Return the (X, Y) coordinate for the center point of the cell that contains the specified text.  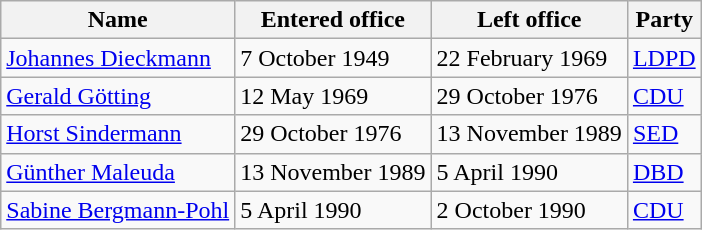
Left office (529, 20)
LDPD (664, 58)
7 October 1949 (333, 58)
Gerald Götting (118, 96)
Johannes Dieckmann (118, 58)
DBD (664, 172)
22 February 1969 (529, 58)
SED (664, 134)
Horst Sindermann (118, 134)
Sabine Bergmann-Pohl (118, 210)
Günther Maleuda (118, 172)
12 May 1969 (333, 96)
Name (118, 20)
Party (664, 20)
Entered office (333, 20)
2 October 1990 (529, 210)
